Scan for the cell matching the given text and deliver its [X, Y] coordinate at center. 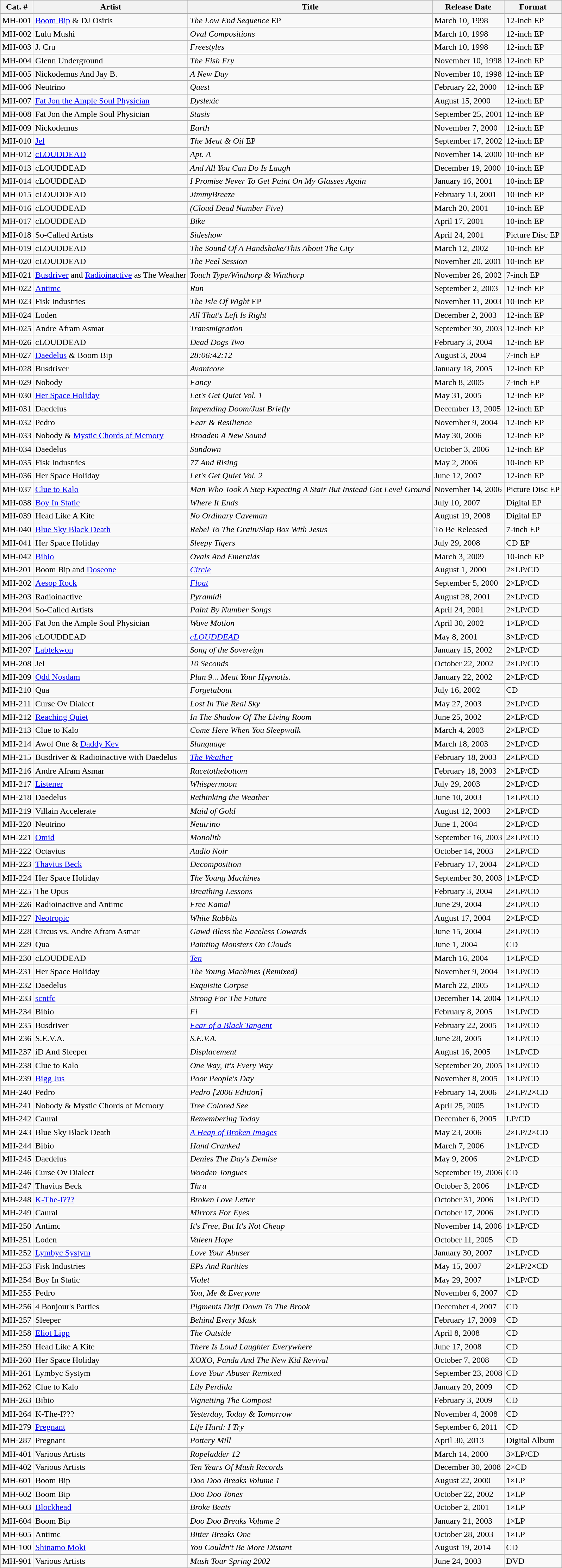
iD And Sleeper [111, 1052]
MH-209 [17, 677]
Fi [310, 1012]
MH-256 [17, 1306]
March 3, 2009 [468, 556]
Denies The Day's Demise [310, 1159]
MH-254 [17, 1280]
MH-210 [17, 690]
MH-203 [17, 597]
January 22, 2002 [468, 677]
Fear & Resilience [310, 422]
March 16, 2004 [468, 958]
June 29, 2004 [468, 905]
Freestyles [310, 47]
Stasis [310, 114]
Lulu Mushi [111, 34]
MH-605 [17, 1534]
May 15, 2007 [468, 1266]
Let's Get Quiet Vol. 1 [310, 396]
To Be Released [468, 529]
4 Bonjour's Parties [111, 1306]
January 21, 2003 [468, 1521]
Gawd Bless the Faceless Cowards [310, 931]
MH-021 [17, 275]
Sleepy Tigers [310, 543]
MH-262 [17, 1387]
August 12, 2003 [468, 811]
Doo Doo Breaks Volume 2 [310, 1521]
MH-260 [17, 1360]
Float [310, 583]
July 29, 2003 [468, 784]
February 8, 2005 [468, 1012]
July 16, 2002 [468, 690]
Run [310, 288]
Plan 9... Meat Your Hypnotis. [310, 677]
White Rabbits [310, 918]
MH-023 [17, 302]
MH-026 [17, 342]
MH-223 [17, 864]
Violet [310, 1280]
The Young Machines (Remixed) [310, 971]
MH-227 [17, 918]
MH-040 [17, 529]
December 13, 2005 [468, 409]
Sideshow [310, 235]
Oval Compositions [310, 34]
MH-264 [17, 1413]
August 19, 2008 [468, 516]
December 30, 2008 [468, 1467]
Ropeladder 12 [310, 1454]
September 6, 2011 [468, 1427]
MH-100 [17, 1548]
Sundown [310, 449]
Busdriver and Radioinactive as The Weather [111, 275]
MH-024 [17, 315]
The Weather [310, 757]
May 31, 2005 [468, 396]
Tree Colored See [310, 1106]
January 15, 2002 [468, 650]
Circle [310, 569]
MH-239 [17, 1079]
Strong For The Future [310, 998]
October 31, 2006 [468, 1199]
MH-037 [17, 489]
MH-244 [17, 1146]
February 22, 2005 [468, 1025]
Pedro [2006 Edition] [310, 1092]
MH-901 [17, 1561]
MH-230 [17, 958]
Lost In The Real Sky [310, 704]
MH-217 [17, 784]
Paint By Number Songs [310, 610]
CD EP [533, 543]
Song of the Sovereign [310, 650]
Radioinactive [111, 597]
Slanguage [310, 744]
August 15, 2000 [468, 101]
June 17, 2008 [468, 1347]
DVD [533, 1561]
September 2, 2003 [468, 288]
MH-029 [17, 382]
Audio Noir [310, 851]
77 And Rising [310, 462]
Artist [111, 7]
Bigg Jus [111, 1079]
MH-219 [17, 811]
Rethinking the Weather [310, 797]
There Is Loud Laughter Everywhere [310, 1347]
Fear of a Black Tangent [310, 1025]
Pigments Drift Down To The Brook [310, 1306]
MH-016 [17, 208]
MH-017 [17, 221]
November 11, 2003 [468, 302]
Lily Perdida [310, 1387]
Apt. A [310, 154]
MH-248 [17, 1199]
May 2, 2006 [468, 462]
MH-214 [17, 744]
MH-601 [17, 1481]
MH-238 [17, 1065]
Forgetabout [310, 690]
Ten [310, 958]
August 1, 2000 [468, 569]
October 17, 2006 [468, 1213]
September 17, 2002 [468, 141]
May 30, 2006 [468, 436]
Pyramidi [310, 597]
MH-603 [17, 1507]
XOXO, Panda And The New Kid Revival [310, 1360]
November 4, 2008 [468, 1413]
Bitter Breaks One [310, 1534]
MH-018 [17, 235]
MH-240 [17, 1092]
It's Free, But It's Not Cheap [310, 1226]
Blockhead [111, 1507]
January 16, 2001 [468, 181]
MH-019 [17, 248]
MH-257 [17, 1320]
Fancy [310, 382]
MH-030 [17, 396]
MH-225 [17, 891]
April 8, 2008 [468, 1333]
Avantcore [310, 369]
Mirrors For Eyes [310, 1213]
The Outside [310, 1333]
March 14, 2000 [468, 1454]
Man Who Took A Step Expecting A Stair But Instead Got Level Ground [310, 489]
EPs And Rarities [310, 1266]
Life Hard: I Try [310, 1427]
August 22, 2000 [468, 1481]
MH-255 [17, 1293]
Behind Every Mask [310, 1320]
Broaden A New Sound [310, 436]
MH-020 [17, 262]
Aesop Rock [111, 583]
A Heap of Broken Images [310, 1132]
Vignetting The Compost [310, 1400]
February 17, 2009 [468, 1320]
MH-042 [17, 556]
October 2, 2001 [468, 1507]
MH-215 [17, 757]
October 28, 2003 [468, 1534]
Nickodemus And Jay B. [111, 74]
Transmigration [310, 328]
May 29, 2007 [468, 1280]
November 7, 2000 [468, 127]
Sleeper [111, 1320]
Whispermoon [310, 784]
September 25, 2001 [468, 114]
MH-204 [17, 610]
November 26, 2002 [468, 275]
The Young Machines [310, 878]
November 14, 2000 [468, 154]
Love Your Abuser Remixed [310, 1373]
Doo Doo Tones [310, 1494]
April 17, 2001 [468, 221]
MH-226 [17, 905]
September 20, 2005 [468, 1065]
MH-032 [17, 422]
Love Your Abuser [310, 1253]
December 4, 2007 [468, 1306]
And All You Can Do Is Laugh [310, 168]
Where It Ends [310, 503]
March 22, 2005 [468, 985]
MH-006 [17, 87]
Displacement [310, 1052]
February 22, 2000 [468, 87]
Remembering Today [310, 1119]
MH-201 [17, 569]
MH-258 [17, 1333]
(Cloud Dead Number Five) [310, 208]
March 12, 2002 [468, 248]
In The Shadow Of The Living Room [310, 717]
The Isle Of Wight EP [310, 302]
MH-002 [17, 34]
April 25, 2005 [468, 1106]
Reaching Quiet [111, 717]
Quest [310, 87]
Daedelus & Boom Bip [111, 355]
MH-202 [17, 583]
MH-035 [17, 462]
Octavius [111, 851]
Omid [111, 838]
February 13, 2001 [468, 195]
MH-216 [17, 770]
MH-402 [17, 1467]
A New Day [310, 74]
August 19, 2014 [468, 1548]
MH-007 [17, 101]
April 30, 2013 [468, 1440]
MH-263 [17, 1400]
Release Date [468, 7]
MH-604 [17, 1521]
November 20, 2001 [468, 262]
Boom Bip & DJ Osiris [111, 20]
MH-231 [17, 971]
Busdriver & Radioinactive with Daedelus [111, 757]
Thru [310, 1186]
I Promise Never To Get Paint On My Glasses Again [310, 181]
Cat. # [17, 7]
Bike [310, 221]
November 6, 2007 [468, 1293]
Broke Beats [310, 1507]
June 28, 2005 [468, 1039]
MH-236 [17, 1039]
September 5, 2000 [468, 583]
June 15, 2004 [468, 931]
You, Me & Everyone [310, 1293]
MH-222 [17, 851]
MH-242 [17, 1119]
MH-602 [17, 1494]
MH-252 [17, 1253]
Radioinactive and Antimc [111, 905]
MH-245 [17, 1159]
MH-287 [17, 1440]
May 27, 2003 [468, 704]
August 28, 2001 [468, 597]
MH-012 [17, 154]
Exquisite Corpse [310, 985]
MH-241 [17, 1106]
All That's Left Is Right [310, 315]
MH-224 [17, 878]
MH-253 [17, 1266]
Decomposition [310, 864]
One Way, It's Every Way [310, 1065]
The Meat & Oil EP [310, 141]
MH-001 [17, 20]
August 17, 2004 [468, 918]
MH-004 [17, 61]
scntfc [111, 998]
MH-228 [17, 931]
MH-250 [17, 1226]
MH-232 [17, 985]
May 23, 2006 [468, 1132]
September 23, 2008 [468, 1373]
Earth [310, 127]
July 10, 2007 [468, 503]
Awol One & Daddy Kev [111, 744]
MH-022 [17, 288]
Valeen Hope [310, 1239]
Wave Motion [310, 623]
January 30, 2007 [468, 1253]
March 4, 2003 [468, 730]
Come Here When You Sleepwalk [310, 730]
October 11, 2005 [468, 1239]
Title [310, 7]
Pottery Mill [310, 1440]
Let's Get Quiet Vol. 2 [310, 476]
MH-207 [17, 650]
August 16, 2005 [468, 1052]
10 Seconds [310, 663]
MH-221 [17, 838]
Monolith [310, 838]
December 6, 2005 [468, 1119]
Neotropic [111, 918]
August 3, 2004 [468, 355]
MH-014 [17, 181]
Hand Cranked [310, 1146]
Rebel To The Grain/Slap Box With Jesus [310, 529]
March 7, 2006 [468, 1146]
MH-008 [17, 114]
Villain Accelerate [111, 811]
Shinamo Moki [111, 1548]
J. Cru [111, 47]
January 20, 2009 [468, 1387]
MH-218 [17, 797]
Digital Album [533, 1440]
Eliot Lipp [111, 1333]
MH-033 [17, 436]
28:06:42:12 [310, 355]
April 30, 2002 [468, 623]
Labtekwon [111, 650]
MH-237 [17, 1052]
MH-220 [17, 824]
Dyslexic [310, 101]
February 17, 2004 [468, 864]
January 18, 2005 [468, 369]
February 3, 2009 [468, 1400]
MH-251 [17, 1239]
MH-212 [17, 717]
The Low End Sequence EP [310, 20]
Ovals And Emeralds [310, 556]
Circus vs. Andre Afram Asmar [111, 931]
Touch Type/Winthorp & Winthorp [310, 275]
MH-235 [17, 1025]
MH-041 [17, 543]
Boom Bip and Doseone [111, 569]
JimmyBreeze [310, 195]
Broken Love Letter [310, 1199]
Racetothebottom [310, 770]
No Ordinary Caveman [310, 516]
MH-039 [17, 516]
MH-233 [17, 998]
MH-005 [17, 74]
MH-213 [17, 730]
MH-031 [17, 409]
Dead Dogs Two [310, 342]
MH-038 [17, 503]
Mush Tour Spring 2002 [310, 1561]
March 18, 2003 [468, 744]
July 29, 2008 [468, 543]
MH-246 [17, 1172]
March 8, 2005 [468, 382]
MH-009 [17, 127]
MH-015 [17, 195]
The Fish Fry [310, 61]
June 10, 2003 [468, 797]
Nobody [111, 382]
September 16, 2003 [468, 838]
Free Kamal [310, 905]
MH-243 [17, 1132]
March 20, 2001 [468, 208]
2×CD [533, 1467]
Listener [111, 784]
June 24, 2003 [468, 1561]
MH-261 [17, 1373]
MH-249 [17, 1213]
MH-234 [17, 1012]
MH-279 [17, 1427]
Poor People's Day [310, 1079]
MH-247 [17, 1186]
Breathing Lessons [310, 891]
May 9, 2006 [468, 1159]
Ten Years Of Mush Records [310, 1467]
MH-003 [17, 47]
Glenn Underground [111, 61]
The Opus [111, 891]
December 19, 2000 [468, 168]
June 25, 2002 [468, 717]
October 14, 2003 [468, 851]
MH-205 [17, 623]
MH-027 [17, 355]
June 12, 2007 [468, 476]
MH-025 [17, 328]
Format [533, 7]
May 8, 2001 [468, 637]
Maid of Gold [310, 811]
LP/CD [533, 1119]
MH-206 [17, 637]
MH-036 [17, 476]
December 2, 2003 [468, 315]
December 14, 2004 [468, 998]
February 14, 2006 [468, 1092]
MH-401 [17, 1454]
Wooden Tongues [310, 1172]
MH-013 [17, 168]
You Couldn't Be More Distant [310, 1548]
MH-034 [17, 449]
Yesterday, Today & Tomorrow [310, 1413]
Nickodemus [111, 127]
Painting Monsters On Clouds [310, 945]
Impending Doom/Just Briefly [310, 409]
MH-208 [17, 663]
November 8, 2005 [468, 1079]
MH-010 [17, 141]
MH-211 [17, 704]
Odd Nosdam [111, 677]
MH-028 [17, 369]
September 19, 2006 [468, 1172]
October 7, 2008 [468, 1360]
MH-259 [17, 1347]
The Peel Session [310, 262]
MH-229 [17, 945]
Doo Doo Breaks Volume 1 [310, 1481]
The Sound Of A Handshake/This About The City [310, 248]
